Find where the given text appears and provide that cell's center as (X, Y) coordinate. 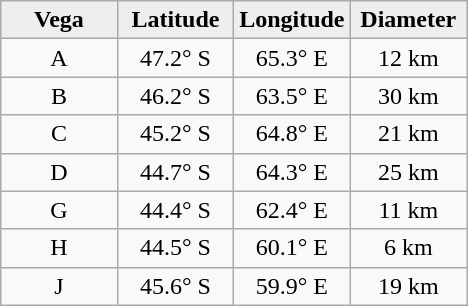
47.2° S (175, 58)
11 km (408, 210)
60.1° E (292, 248)
46.2° S (175, 96)
B (59, 96)
45.2° S (175, 134)
25 km (408, 172)
65.3° E (292, 58)
64.3° E (292, 172)
59.9° E (292, 286)
12 km (408, 58)
Latitude (175, 20)
Diameter (408, 20)
D (59, 172)
21 km (408, 134)
A (59, 58)
H (59, 248)
44.4° S (175, 210)
44.5° S (175, 248)
G (59, 210)
Longitude (292, 20)
44.7° S (175, 172)
62.4° E (292, 210)
C (59, 134)
45.6° S (175, 286)
19 km (408, 286)
Vega (59, 20)
J (59, 286)
6 km (408, 248)
63.5° E (292, 96)
64.8° E (292, 134)
30 km (408, 96)
